Capture the cell that displays the provided text and extract its [X, Y] central coordinate. 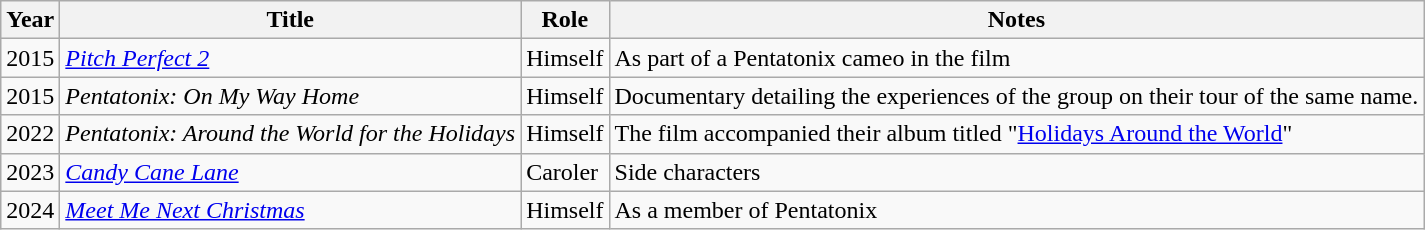
Pentatonix: Around the World for the Holidays [290, 134]
Documentary detailing the experiences of the group on their tour of the same name. [1016, 96]
Side characters [1016, 172]
Notes [1016, 20]
As part of a Pentatonix cameo in the film [1016, 58]
Candy Cane Lane [290, 172]
2022 [30, 134]
Pitch Perfect 2 [290, 58]
Caroler [565, 172]
2024 [30, 210]
As a member of Pentatonix [1016, 210]
Role [565, 20]
2023 [30, 172]
Title [290, 20]
Pentatonix: On My Way Home [290, 96]
Year [30, 20]
The film accompanied their album titled "Holidays Around the World" [1016, 134]
Meet Me Next Christmas [290, 210]
